Output the [X, Y] coordinate of the center of the cell containing the given text.  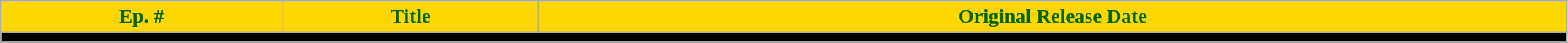
Original Release Date [1053, 17]
Title [411, 17]
Ep. # [142, 17]
